Detect which cell encompasses the target text, then output its (x, y) center coordinate. 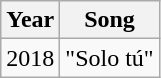
"Solo tú" (110, 58)
Year (30, 20)
2018 (30, 58)
Song (110, 20)
